For the text-containing cell, return its midpoint in (x, y) coordinate format. 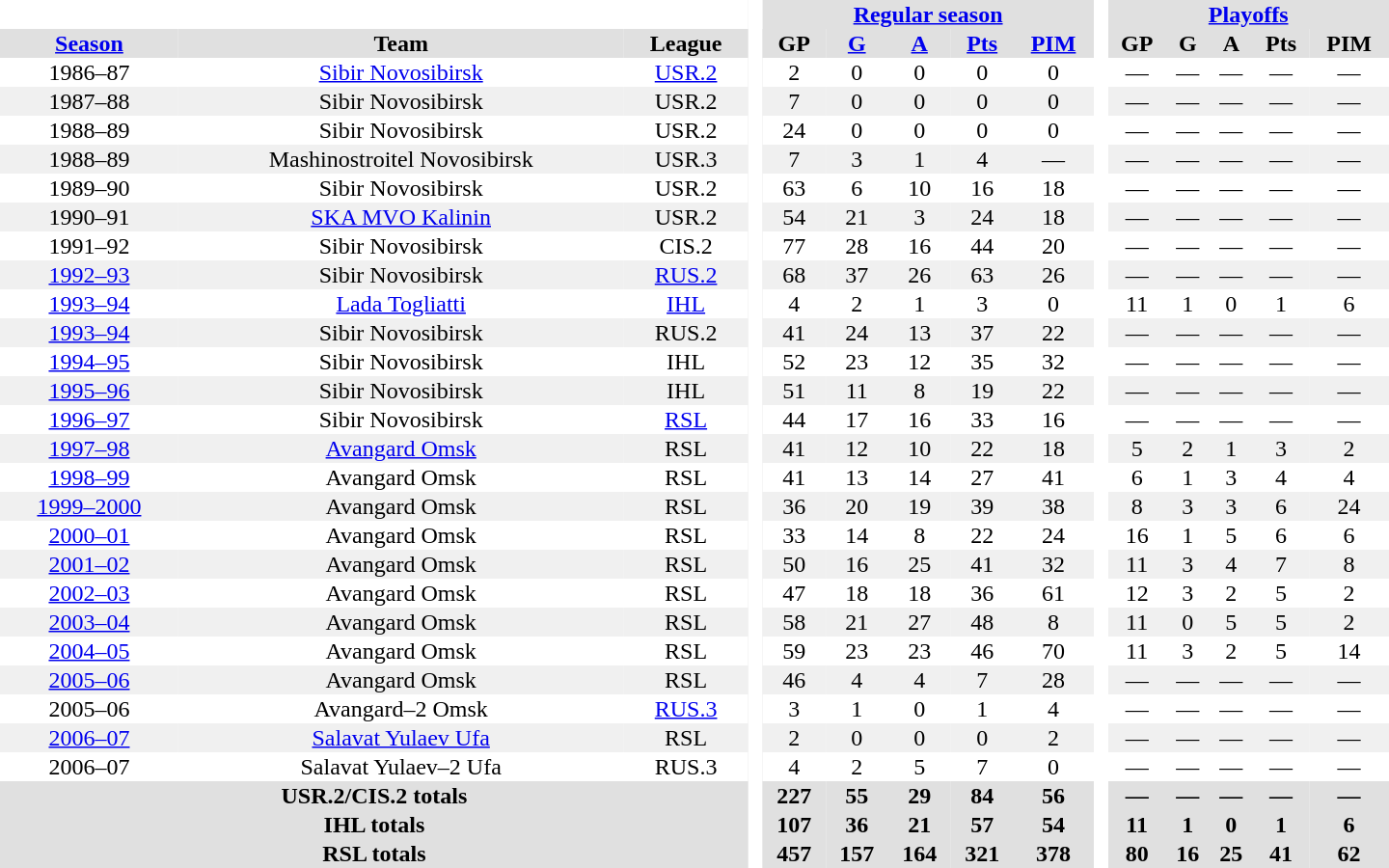
56 (1053, 796)
29 (920, 796)
59 (795, 651)
RSL totals (374, 854)
55 (857, 796)
1998–99 (89, 477)
1996–97 (89, 420)
2002–03 (89, 593)
2001–02 (89, 564)
Mashinostroitel Novosibirsk (401, 159)
USR.2/CIS.2 totals (374, 796)
48 (982, 622)
227 (795, 796)
2003–04 (89, 622)
1997–98 (89, 448)
457 (795, 854)
Team (401, 43)
Salavat Yulaev Ufa (401, 738)
1994–95 (89, 362)
35 (982, 362)
157 (857, 854)
USR.3 (685, 159)
1992–93 (89, 275)
47 (795, 593)
Regular season (928, 14)
378 (1053, 854)
62 (1348, 854)
Salavat Yulaev–2 Ufa (401, 767)
Playoffs (1248, 14)
84 (982, 796)
58 (795, 622)
Lada Togliatti (401, 304)
17 (857, 420)
CIS.2 (685, 246)
Season (89, 43)
1986–87 (89, 72)
League (685, 43)
2000–01 (89, 535)
1991–92 (89, 246)
61 (1053, 593)
2004–05 (89, 651)
1995–96 (89, 391)
SKA MVO Kalinin (401, 217)
38 (1053, 506)
51 (795, 391)
50 (795, 564)
107 (795, 825)
IHL totals (374, 825)
Avangard–2 Omsk (401, 709)
1987–88 (89, 101)
164 (920, 854)
77 (795, 246)
57 (982, 825)
1989–90 (89, 188)
1990–91 (89, 217)
1999–2000 (89, 506)
70 (1053, 651)
68 (795, 275)
321 (982, 854)
80 (1136, 854)
52 (795, 362)
39 (982, 506)
